From the cell containing the given text, extract its center point as [X, Y] coordinate. 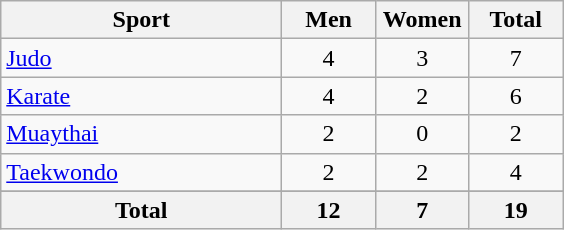
Muaythai [142, 134]
12 [329, 210]
Men [329, 20]
6 [516, 96]
0 [422, 134]
19 [516, 210]
Women [422, 20]
Karate [142, 96]
Judo [142, 58]
Sport [142, 20]
Taekwondo [142, 172]
3 [422, 58]
